Scan for the cell matching the given text and deliver its (x, y) coordinate at center. 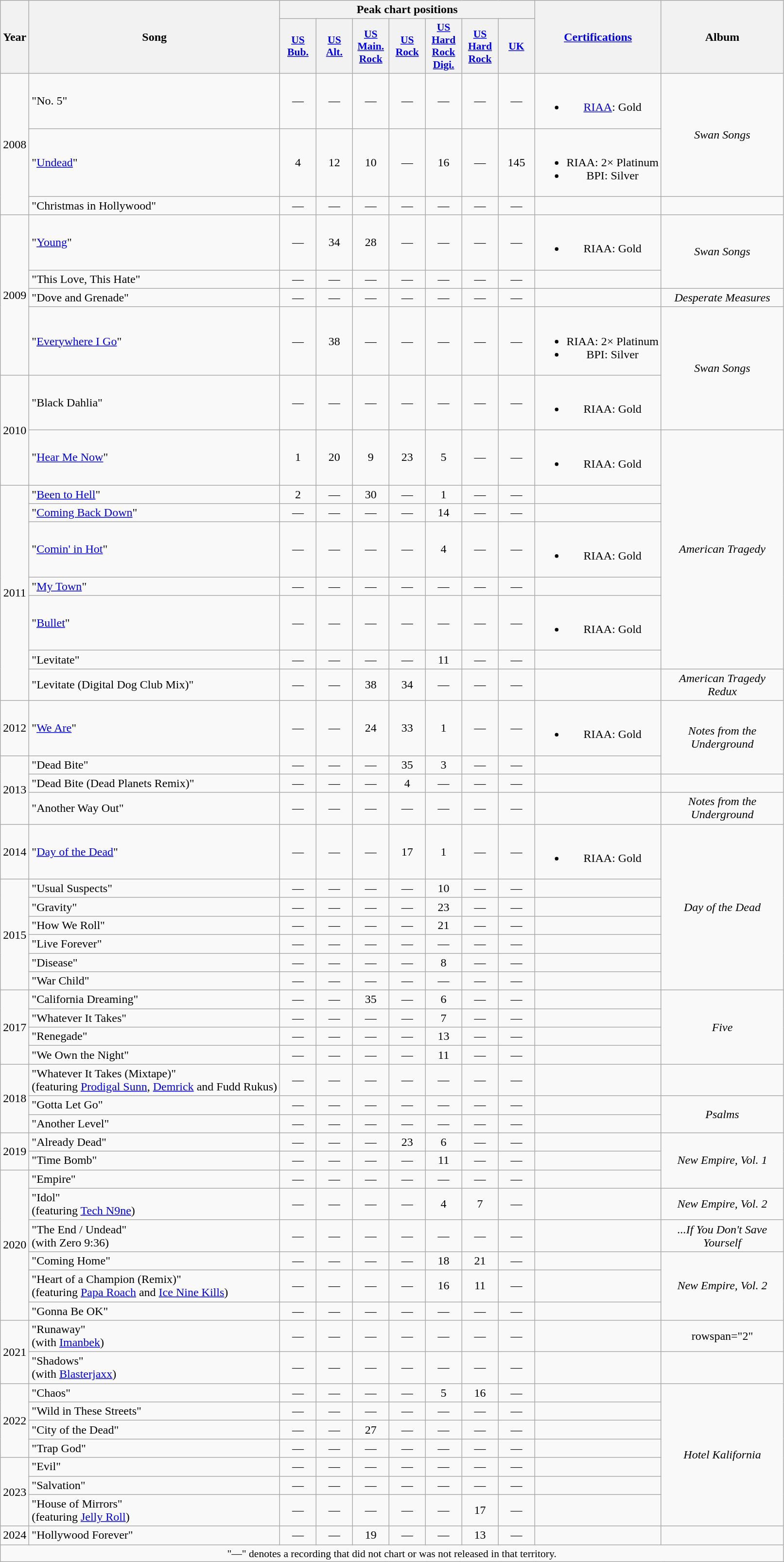
Certifications (598, 37)
"Gravity" (155, 907)
"Time Bomb" (155, 1160)
"Coming Home" (155, 1261)
2019 (15, 1151)
"Trap God" (155, 1448)
2020 (15, 1245)
"Hear Me Now" (155, 457)
18 (443, 1261)
"Renegade" (155, 1036)
"Hollywood Forever" (155, 1535)
2014 (15, 852)
"Gonna Be OK" (155, 1311)
"Heart of a Champion (Remix)"(featuring Papa Roach and Ice Nine Kills) (155, 1285)
2022 (15, 1421)
"Dead Bite (Dead Planets Remix)" (155, 783)
"Whatever It Takes (Mixtape)"(featuring Prodigal Sunn, Demrick and Fudd Rukus) (155, 1080)
"War Child" (155, 981)
"Salvation" (155, 1485)
"House of Mirrors"(featuring Jelly Roll) (155, 1510)
"Disease" (155, 962)
"Runaway"(with Imanbek) (155, 1336)
Song (155, 37)
28 (370, 242)
"City of the Dead" (155, 1430)
Year (15, 37)
2017 (15, 1027)
Five (722, 1027)
"We Are" (155, 728)
USRock (407, 46)
"Levitate" (155, 660)
"Christmas in Hollywood" (155, 206)
2013 (15, 790)
2 (298, 494)
14 (443, 513)
"Black Dahlia" (155, 403)
"Live Forever" (155, 944)
"Whatever It Takes" (155, 1018)
"Gotta Let Go" (155, 1105)
20 (334, 457)
rowspan="2" (722, 1336)
American Tragedy Redux (722, 684)
...If You Don't Save Yourself (722, 1236)
"We Own the Night" (155, 1055)
UK (516, 46)
Psalms (722, 1114)
"Coming Back Down" (155, 513)
"No. 5" (155, 101)
2009 (15, 295)
"How We Roll" (155, 925)
2021 (15, 1352)
USMain. Rock (370, 46)
24 (370, 728)
"Evil" (155, 1467)
"Another Level" (155, 1123)
"Everywhere I Go" (155, 341)
2024 (15, 1535)
2023 (15, 1492)
"Bullet" (155, 623)
2008 (15, 144)
"Been to Hell" (155, 494)
"My Town" (155, 586)
"This Love, This Hate" (155, 279)
"Usual Suspects" (155, 888)
8 (443, 962)
12 (334, 162)
Desperate Measures (722, 298)
USAlt. (334, 46)
US Hard Rock (480, 46)
New Empire, Vol. 1 (722, 1160)
"Young" (155, 242)
9 (370, 457)
US Hard Rock Digi. (443, 46)
"Day of the Dead" (155, 852)
"Another Way Out" (155, 808)
"Shadows" (with Blasterjaxx) (155, 1368)
"—" denotes a recording that did not chart or was not released in that territory. (392, 1553)
USBub. (298, 46)
2018 (15, 1099)
2011 (15, 593)
Peak chart positions (407, 10)
2010 (15, 430)
Day of the Dead (722, 907)
19 (370, 1535)
"Dead Bite" (155, 765)
33 (407, 728)
Album (722, 37)
"Idol"(featuring Tech N9ne) (155, 1204)
"Chaos" (155, 1393)
"Undead" (155, 162)
"California Dreaming" (155, 1000)
Hotel Kalifornia (722, 1455)
"The End / Undead"(with Zero 9:36) (155, 1236)
"Levitate (Digital Dog Club Mix)" (155, 684)
"Empire" (155, 1179)
American Tragedy (722, 549)
2012 (15, 728)
"Dove and Grenade" (155, 298)
"Already Dead" (155, 1142)
"Wild in These Streets" (155, 1411)
"Comin' in Hot" (155, 549)
3 (443, 765)
145 (516, 162)
2015 (15, 934)
30 (370, 494)
27 (370, 1430)
